Return (x, y) of the center of cell containing provided text 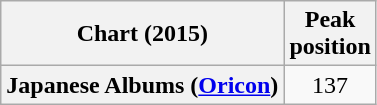
Japanese Albums (Oricon) (142, 85)
Chart (2015) (142, 34)
Peak position (330, 34)
137 (330, 85)
